Locate the cell with the specified text and output its (X, Y) center coordinate. 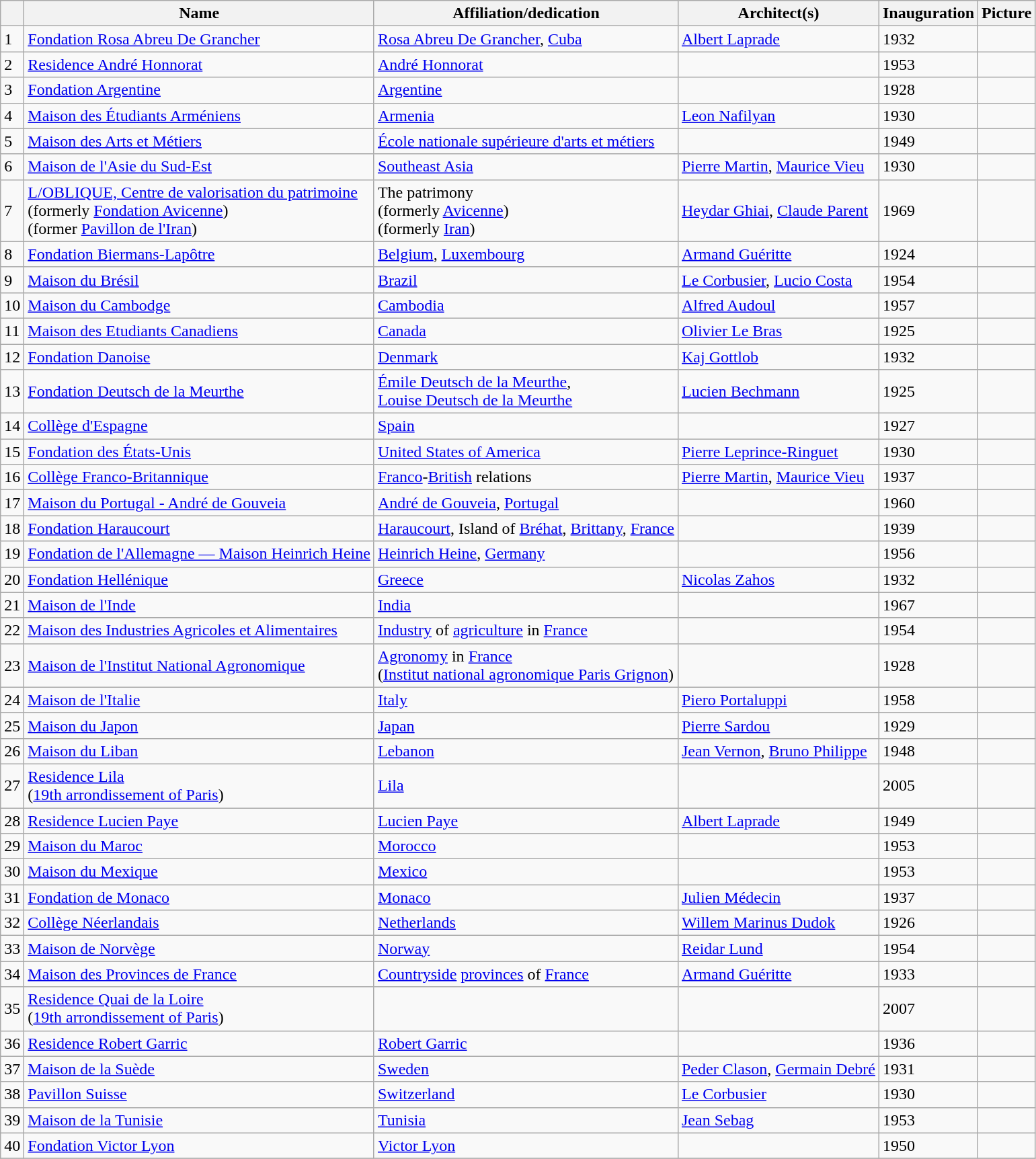
Maison du Liban (199, 751)
Maison du Maroc (199, 846)
2007 (928, 1008)
Belgium, Luxembourg (526, 254)
United States of America (526, 452)
27 (12, 785)
Fondation des États-Unis (199, 452)
21 (12, 605)
23 (12, 666)
Heydar Ghiai, Claude Parent (779, 210)
34 (12, 974)
1929 (928, 725)
L/OBLIQUE, Centre de valorisation du patrimoine(formerly Fondation Avicenne)(former Pavillon de l'Iran) (199, 210)
Armenia (526, 116)
1950 (928, 1146)
Lila (526, 785)
Pierre Leprince-Ringuet (779, 452)
Émile Deutsch de la Meurthe,Louise Deutsch de la Meurthe (526, 391)
Le Corbusier, Lucio Costa (779, 280)
1958 (928, 700)
12 (12, 357)
1933 (928, 974)
31 (12, 897)
Netherlands (526, 923)
1956 (928, 554)
1939 (928, 528)
2 (12, 65)
14 (12, 426)
Mexico (526, 872)
17 (12, 503)
29 (12, 846)
Fondation de Monaco (199, 897)
Name (199, 13)
35 (12, 1008)
Maison des Etudiants Canadiens (199, 331)
Maison de la Tunisie (199, 1120)
André de Gouveia, Portugal (526, 503)
École nationale supérieure d'arts et métiers (526, 141)
7 (12, 210)
Le Corbusier (779, 1094)
Residence Lucien Paye (199, 821)
1924 (928, 254)
Jean Sebag (779, 1120)
Lucien Bechmann (779, 391)
1931 (928, 1069)
Fondation Deutsch de la Meurthe (199, 391)
Residence Robert Garric (199, 1043)
Inauguration (928, 13)
Maison de l'Institut National Agronomique (199, 666)
André Honnorat (526, 65)
Maison de l'Asie du Sud-Est (199, 167)
9 (12, 280)
2005 (928, 785)
India (526, 605)
Residence André Honnorat (199, 65)
1957 (928, 305)
33 (12, 949)
22 (12, 631)
1960 (928, 503)
Rosa Abreu De Grancher, Cuba (526, 39)
5 (12, 141)
1926 (928, 923)
Maison de l'Inde (199, 605)
Willem Marinus Dudok (779, 923)
Maison du Portugal - André de Gouveia (199, 503)
39 (12, 1120)
Southeast Asia (526, 167)
Pierre Sardou (779, 725)
Monaco (526, 897)
Spain (526, 426)
Julien Médecin (779, 897)
Canada (526, 331)
1969 (928, 210)
28 (12, 821)
Peder Clason, Germain Debré (779, 1069)
4 (12, 116)
Pavillon Suisse (199, 1094)
Robert Garric (526, 1043)
Affiliation/dedication (526, 13)
11 (12, 331)
Residence Lila(19th arrondissement of Paris) (199, 785)
Maison des Industries Agricoles et Alimentaires (199, 631)
20 (12, 579)
32 (12, 923)
Franco-British relations (526, 477)
Heinrich Heine, Germany (526, 554)
10 (12, 305)
Fondation Argentine (199, 90)
Switzerland (526, 1094)
3 (12, 90)
Greece (526, 579)
Kaj Gottlob (779, 357)
Victor Lyon (526, 1146)
18 (12, 528)
Brazil (526, 280)
19 (12, 554)
Maison des Arts et Métiers (199, 141)
Tunisia (526, 1120)
37 (12, 1069)
Maison des Étudiants Arméniens (199, 116)
Haraucourt, Island of Bréhat, Brittany, France (526, 528)
Lucien Paye (526, 821)
Collège d'Espagne (199, 426)
Italy (526, 700)
Argentine (526, 90)
24 (12, 700)
Nicolas Zahos (779, 579)
Maison des Provinces de France (199, 974)
Residence Quai de la Loire(19th arrondissement of Paris) (199, 1008)
Denmark (526, 357)
1936 (928, 1043)
Sweden (526, 1069)
Piero Portaluppi (779, 700)
Fondation Danoise (199, 357)
Fondation Biermans-Lapôtre (199, 254)
Maison du Cambodge (199, 305)
Picture (1007, 13)
8 (12, 254)
Fondation Haraucourt (199, 528)
Maison du Brésil (199, 280)
Lebanon (526, 751)
1 (12, 39)
Maison du Japon (199, 725)
Leon Nafilyan (779, 116)
Morocco (526, 846)
25 (12, 725)
Fondation Victor Lyon (199, 1146)
Countryside provinces of France (526, 974)
Agronomy in France(Institut national agronomique Paris Grignon) (526, 666)
Collège Néerlandais (199, 923)
Maison de l'Italie (199, 700)
Industry of agriculture in France (526, 631)
26 (12, 751)
Fondation Rosa Abreu De Grancher (199, 39)
6 (12, 167)
The patrimony(formerly Avicenne)(formerly Iran) (526, 210)
38 (12, 1094)
15 (12, 452)
Maison de Norvège (199, 949)
Collège Franco-Britannique (199, 477)
16 (12, 477)
Maison de la Suède (199, 1069)
Olivier Le Bras (779, 331)
Alfred Audoul (779, 305)
Japan (526, 725)
Reidar Lund (779, 949)
1948 (928, 751)
36 (12, 1043)
1967 (928, 605)
Architect(s) (779, 13)
Cambodia (526, 305)
Fondation Hellénique (199, 579)
40 (12, 1146)
Norway (526, 949)
30 (12, 872)
Jean Vernon, Bruno Philippe (779, 751)
Fondation de l'Allemagne — Maison Heinrich Heine (199, 554)
13 (12, 391)
Maison du Mexique (199, 872)
1927 (928, 426)
